Determine the (X, Y) coordinate at the center of the cell enclosing the given text.  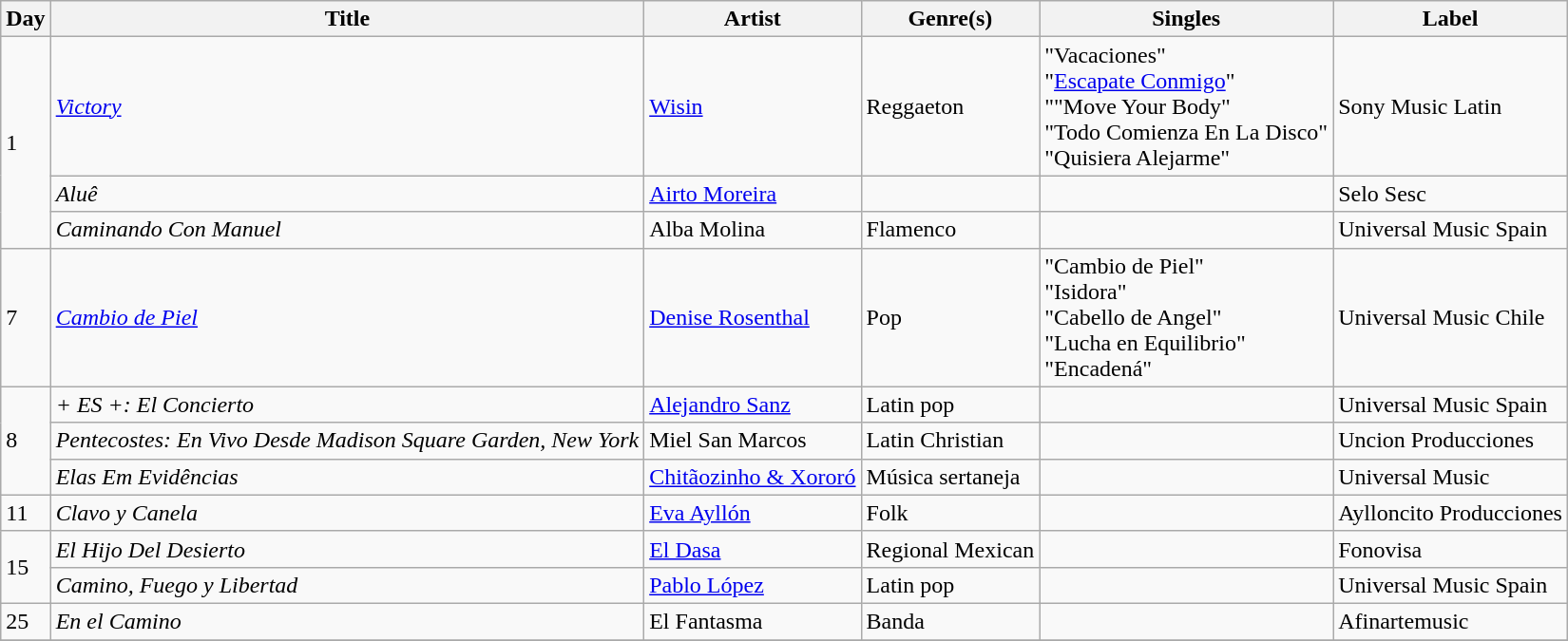
Cambio de Piel (348, 317)
"Cambio de Piel""Isidora""Cabello de Angel""Lucha en Equilibrio""Encadená" (1186, 317)
Miel San Marcos (753, 441)
Day (26, 19)
Elas Em Evidências (348, 477)
Singles (1186, 19)
Chitãozinho & Xororó (753, 477)
Pablo López (753, 585)
Aylloncito Producciones (1450, 513)
Clavo y Canela (348, 513)
Selo Sesc (1450, 194)
Airto Moreira (753, 194)
15 (26, 567)
Victory (348, 106)
Eva Ayllón (753, 513)
Universal Music (1450, 477)
En el Camino (348, 621)
"Vacaciones""Escapate Conmigo"""Move Your Body""Todo Comienza En La Disco""Quisiera Alejarme" (1186, 106)
Artist (753, 19)
Alba Molina (753, 230)
Genre(s) (950, 19)
Flamenco (950, 230)
Aluê (348, 194)
Fonovisa (1450, 549)
8 (26, 441)
+ ES +: El Concierto (348, 405)
Música sertaneja (950, 477)
Title (348, 19)
Reggaeton (950, 106)
Wisin (753, 106)
Afinartemusic (1450, 621)
1 (26, 142)
Sony Music Latin (1450, 106)
Caminando Con Manuel (348, 230)
25 (26, 621)
El Hijo Del Desierto (348, 549)
Camino, Fuego y Libertad (348, 585)
Uncion Producciones (1450, 441)
El Dasa (753, 549)
7 (26, 317)
Universal Music Chile (1450, 317)
El Fantasma (753, 621)
Pop (950, 317)
Regional Mexican (950, 549)
Latin Christian (950, 441)
Label (1450, 19)
Denise Rosenthal (753, 317)
Alejandro Sanz (753, 405)
Banda (950, 621)
11 (26, 513)
Pentecostes: En Vivo Desde Madison Square Garden, New York (348, 441)
Folk (950, 513)
